Scan for the cell matching the given text and deliver its (x, y) coordinate at center. 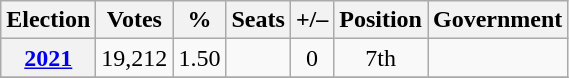
1.50 (200, 58)
0 (312, 58)
Position (381, 20)
7th (381, 58)
Votes (134, 20)
Seats (258, 20)
Election (48, 20)
19,212 (134, 58)
% (200, 20)
2021 (48, 58)
Government (498, 20)
+/– (312, 20)
